Locate the cell with the specified text and output its (x, y) center coordinate. 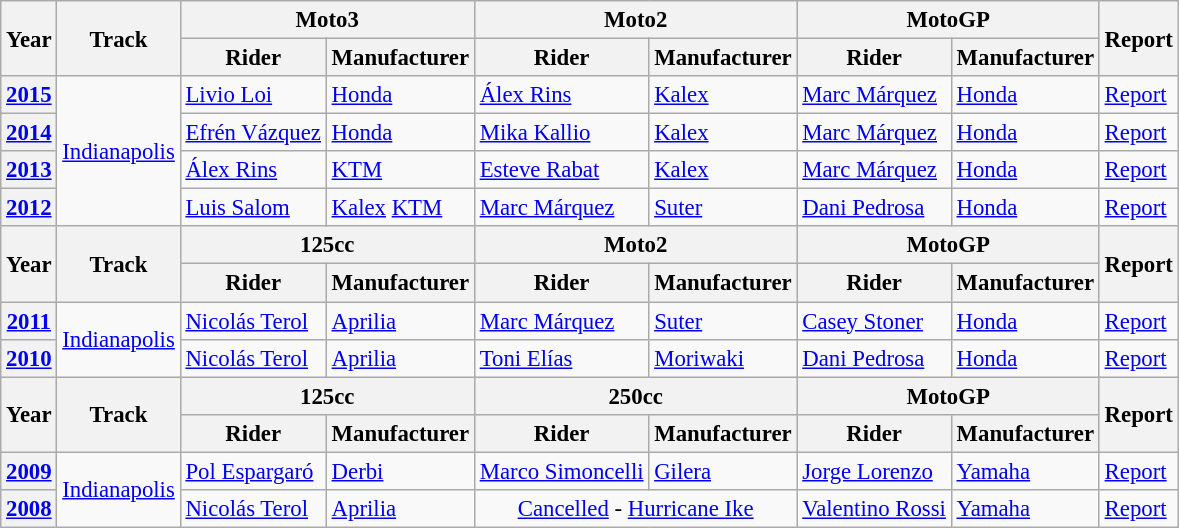
2012 (29, 208)
Kalex KTM (400, 208)
Gilera (723, 471)
Moto3 (327, 20)
Marco Simoncelli (561, 471)
Cancelled - Hurricane Ike (636, 509)
Efrén Vázquez (253, 133)
2015 (29, 95)
Mika Kallio (561, 133)
Jorge Lorenzo (874, 471)
Casey Stoner (874, 321)
KTM (400, 170)
Moriwaki (723, 358)
Pol Espargaró (253, 471)
Livio Loi (253, 95)
2009 (29, 471)
Luis Salom (253, 208)
Derbi (400, 471)
2008 (29, 509)
2013 (29, 170)
Toni Elías (561, 358)
2011 (29, 321)
250cc (636, 396)
Valentino Rossi (874, 509)
2014 (29, 133)
2010 (29, 358)
Esteve Rabat (561, 170)
